Detect which cell encompasses the target text, then output its (x, y) center coordinate. 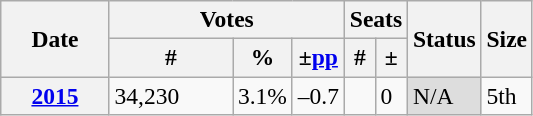
0 (391, 95)
Date (55, 38)
2015 (55, 95)
–0.7 (318, 95)
Votes (226, 19)
Status (445, 38)
± (391, 57)
Size (506, 38)
3.1% (262, 95)
Seats (376, 19)
5th (506, 95)
±pp (318, 57)
34,230 (170, 95)
N/A (445, 95)
% (262, 57)
